Find where the given text appears and provide that cell's center as [X, Y] coordinate. 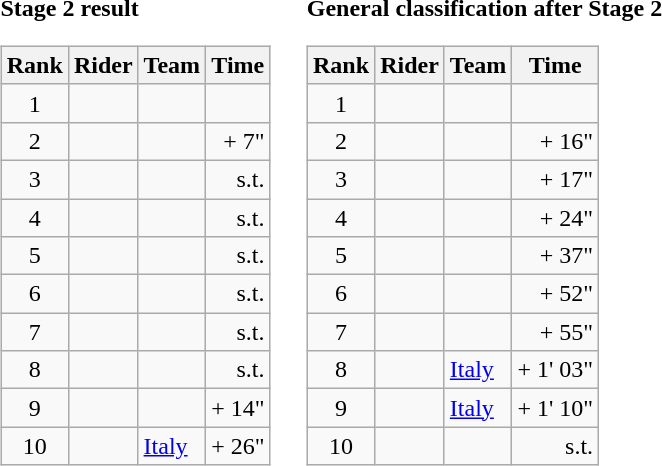
+ 16" [556, 141]
+ 1' 03" [556, 370]
+ 24" [556, 217]
+ 52" [556, 294]
+ 55" [556, 332]
+ 37" [556, 256]
+ 17" [556, 179]
+ 14" [238, 408]
+ 26" [238, 446]
+ 7" [238, 141]
+ 1' 10" [556, 408]
